Determine the [X, Y] coordinate at the center of the cell enclosing the given text.  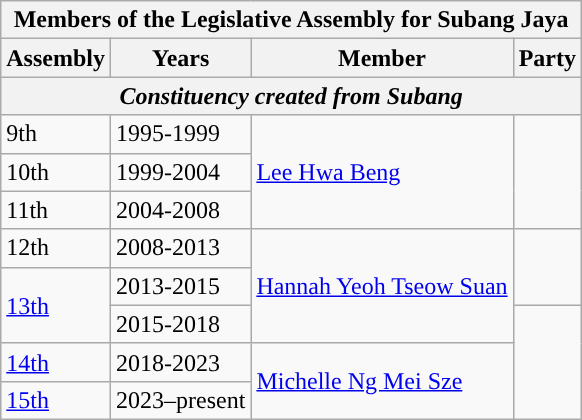
Party [547, 58]
Member [382, 58]
Lee Hwa Beng [382, 172]
11th [56, 210]
2018-2023 [180, 362]
Michelle Ng Mei Sze [382, 381]
15th [56, 400]
2015-2018 [180, 324]
Years [180, 58]
10th [56, 172]
1999-2004 [180, 172]
14th [56, 362]
9th [56, 134]
Constituency created from Subang [292, 96]
1995-1999 [180, 134]
2008-2013 [180, 248]
12th [56, 248]
2004-2008 [180, 210]
13th [56, 305]
Hannah Yeoh Tseow Suan [382, 286]
Assembly [56, 58]
Members of the Legislative Assembly for Subang Jaya [292, 20]
2013-2015 [180, 286]
2023–present [180, 400]
